Identify which cell holds the provided text, then report its (x, y) central coordinate. 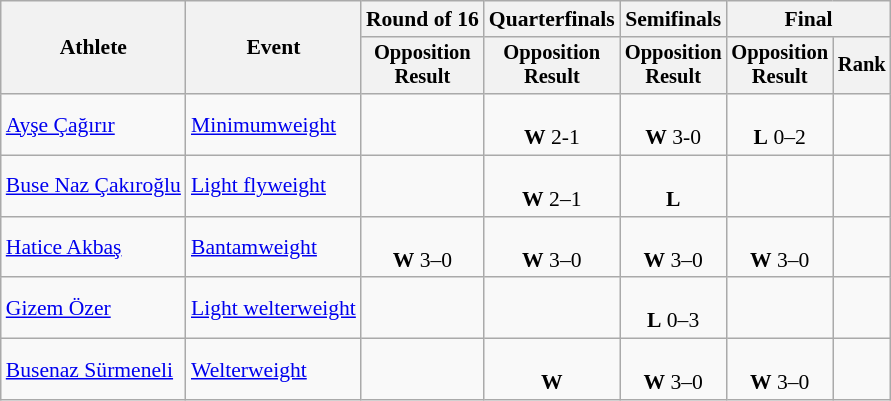
Hatice Akbaş (94, 248)
W 2-1 (552, 124)
Ayşe Çağırır (94, 124)
W 3-0 (674, 124)
Quarterfinals (552, 19)
Busenaz Sürmeneli (94, 370)
L 0–2 (780, 124)
Light welterweight (274, 308)
Minimumweight (274, 124)
Welterweight (274, 370)
Round of 16 (422, 19)
Gizem Özer (94, 308)
Rank (862, 66)
Final (808, 19)
Bantamweight (274, 248)
W (552, 370)
L (674, 186)
L 0–3 (674, 308)
Light flyweight (274, 186)
Buse Naz Çakıroğlu (94, 186)
W 2–1 (552, 186)
Event (274, 48)
Semifinals (674, 19)
Athlete (94, 48)
